Locate the cell with the specified text and output its (x, y) center coordinate. 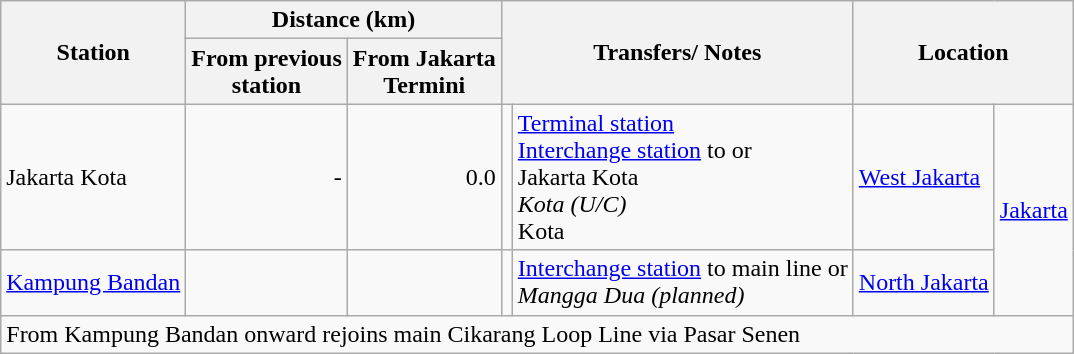
0.0 (424, 177)
Kampung Bandan (94, 282)
From Kampung Bandan onward rejoins main Cikarang Loop Line via Pasar Senen (538, 334)
Jakarta (1034, 210)
- (267, 177)
From JakartaTermini (424, 72)
West Jakarta (924, 177)
Location (963, 52)
From previousstation (267, 72)
Station (94, 52)
North Jakarta (924, 282)
Transfers/ Notes (677, 52)
Jakarta Kota (94, 177)
Terminal stationInterchange station to or Jakarta Kota Kota (U/C) Kota (682, 177)
Interchange station to main line or Mangga Dua (planned) (682, 282)
Distance (km) (344, 20)
